Return [x, y] of the center of cell containing provided text 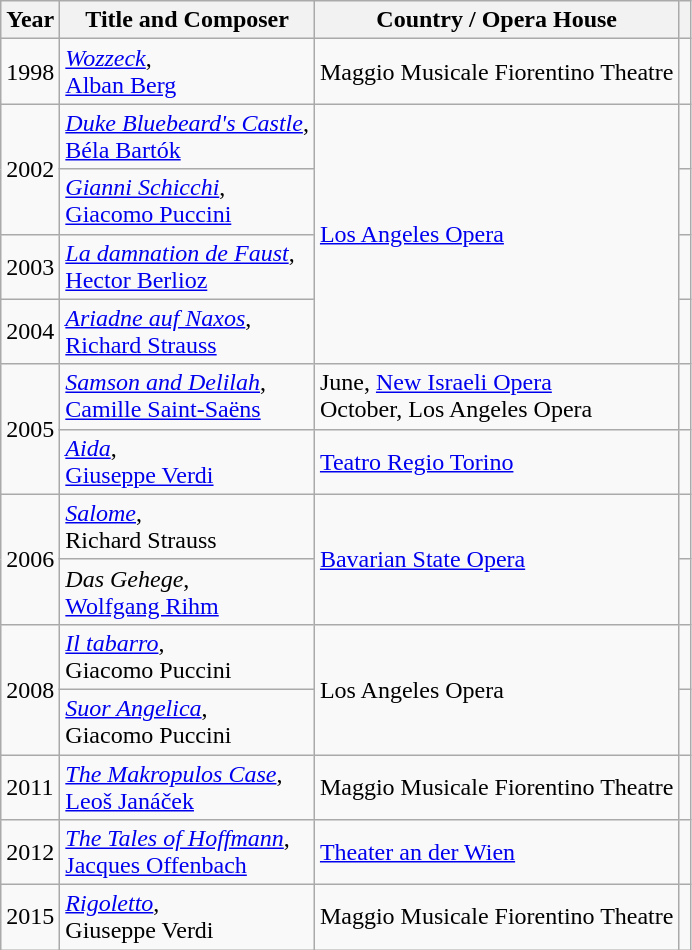
June, New Israeli OperaOctober, Los Angeles Opera [496, 396]
Duke Bluebeard's Castle,Béla Bartók [188, 136]
Suor Angelica,Giacomo Puccini [188, 722]
Teatro Regio Torino [496, 462]
Bavarian State Opera [496, 559]
2006 [30, 559]
2012 [30, 852]
Wozzeck,Alban Berg [188, 72]
Il tabarro,Giacomo Puccini [188, 656]
Aida,Giuseppe Verdi [188, 462]
Year [30, 20]
Theater an der Wien [496, 852]
Das Gehege,Wolfgang Rihm [188, 592]
The Makropulos Case,Leoš Janáček [188, 786]
2002 [30, 169]
La damnation de Faust,Hector Berlioz [188, 266]
2005 [30, 429]
2004 [30, 332]
The Tales of Hoffmann,Jacques Offenbach [188, 852]
2008 [30, 689]
Salome,Richard Strauss [188, 526]
Country / Opera House [496, 20]
Title and Composer [188, 20]
Rigoletto,Giuseppe Verdi [188, 918]
2011 [30, 786]
1998 [30, 72]
2015 [30, 918]
2003 [30, 266]
Samson and Delilah,Camille Saint-Saëns [188, 396]
Gianni Schicchi,Giacomo Puccini [188, 202]
Ariadne auf Naxos,Richard Strauss [188, 332]
